Return the [x, y] coordinate for the center point of the cell that contains the specified text.  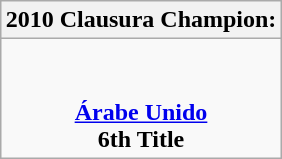
2010 Clausura Champion: [141, 20]
Árabe Unido6th Title [141, 98]
